From the cell containing the given text, extract its center point as [x, y] coordinate. 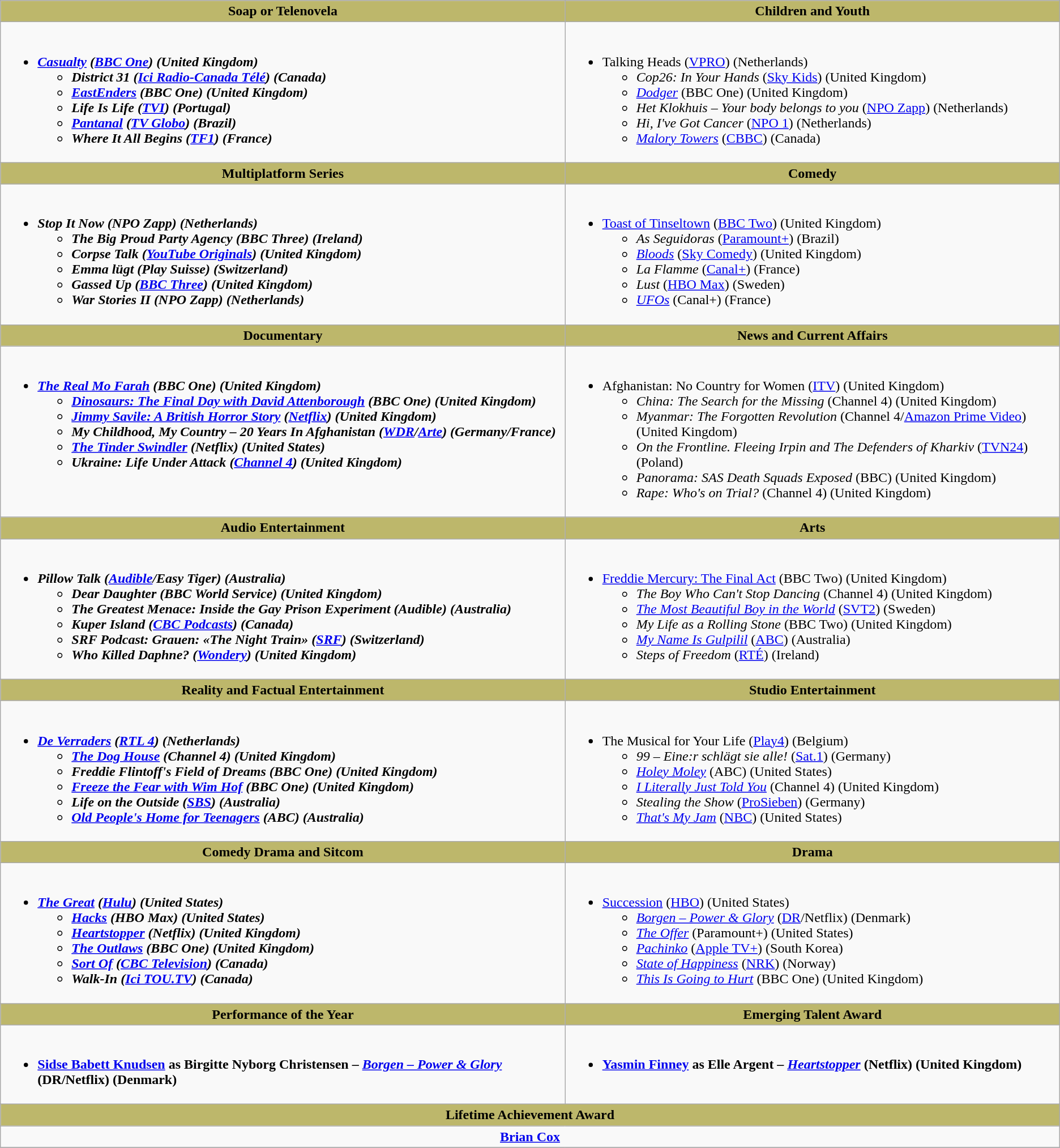
Brian Cox [530, 1137]
Audio Entertainment [283, 528]
Studio Entertainment [812, 690]
Documentary [283, 335]
Performance of the Year [283, 1014]
Children and Youth [812, 11]
Lifetime Achievement Award [530, 1115]
Multiplatform Series [283, 173]
Comedy [812, 173]
Sidse Babett Knudsen as Birgitte Nyborg Christensen – Borgen – Power & Glory (DR/Netflix) (Denmark) [283, 1065]
Yasmin Finney as Elle Argent – Heartstopper (Netflix) (United Kingdom) [812, 1065]
Emerging Talent Award [812, 1014]
Drama [812, 852]
Reality and Factual Entertainment [283, 690]
Comedy Drama and Sitcom [283, 852]
Soap or Telenovela [283, 11]
News and Current Affairs [812, 335]
Arts [812, 528]
